Provide the (X, Y) coordinate of the cell's center where the given text is located.  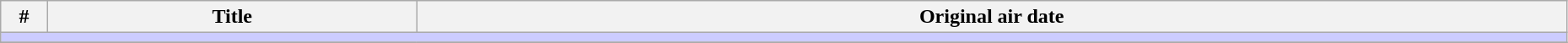
Title (232, 17)
Original air date (992, 17)
# (24, 17)
